Return (X, Y) of the center of cell containing provided text 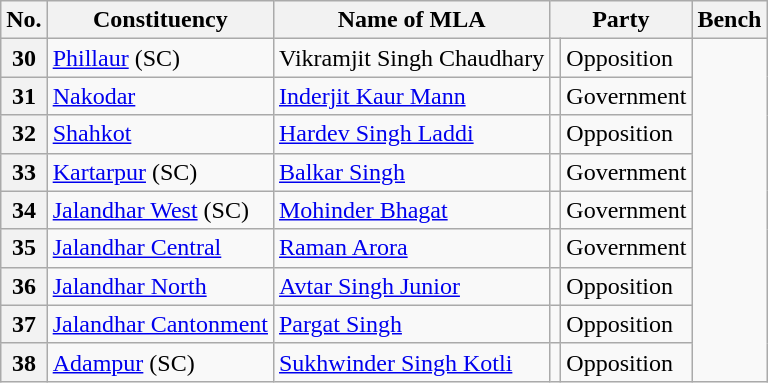
Jalandhar North (160, 286)
35 (24, 248)
33 (24, 172)
34 (24, 210)
Pargat Singh (411, 324)
Phillaur (SC) (160, 58)
Jalandhar West (SC) (160, 210)
Kartarpur (SC) (160, 172)
37 (24, 324)
Vikramjit Singh Chaudhary (411, 58)
Jalandhar Central (160, 248)
Bench (730, 20)
38 (24, 362)
Constituency (160, 20)
Balkar Singh (411, 172)
Name of MLA (411, 20)
Shahkot (160, 134)
Hardev Singh Laddi (411, 134)
31 (24, 96)
Mohinder Bhagat (411, 210)
Sukhwinder Singh Kotli (411, 362)
Jalandhar Cantonment (160, 324)
Inderjit Kaur Mann (411, 96)
30 (24, 58)
No. (24, 20)
Raman Arora (411, 248)
Avtar Singh Junior (411, 286)
Adampur (SC) (160, 362)
Nakodar (160, 96)
36 (24, 286)
32 (24, 134)
Party (621, 20)
